Return (x, y) of the center of cell containing provided text 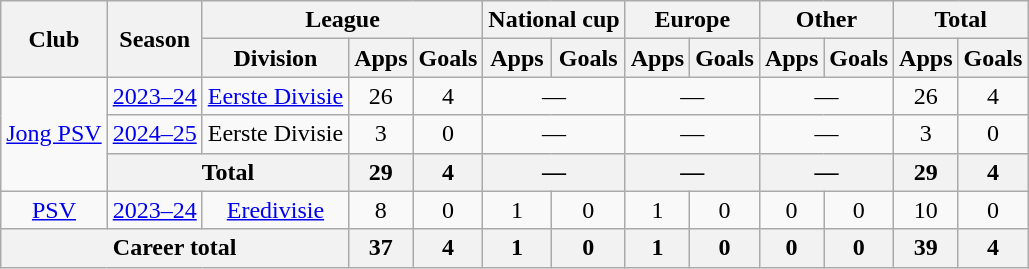
Europe (692, 20)
Other (826, 20)
Season (154, 39)
Career total (175, 248)
National cup (554, 20)
39 (926, 248)
Jong PSV (54, 134)
Division (275, 58)
10 (926, 210)
Club (54, 39)
PSV (54, 210)
8 (381, 210)
League (342, 20)
Eredivisie (275, 210)
37 (381, 248)
2024–25 (154, 134)
